Pinpoint the cell where the given text exists, returning its [x, y] midpoint coordinate. 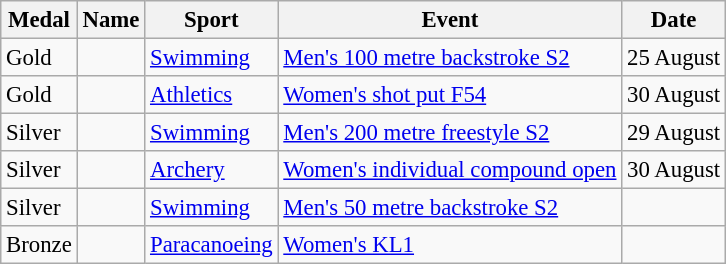
Date [674, 20]
Archery [212, 170]
Bronze [39, 245]
Event [450, 20]
Men's 50 metre backstroke S2 [450, 208]
Name [111, 20]
Women's KL1 [450, 245]
29 August [674, 133]
25 August [674, 58]
Paracanoeing [212, 245]
Women's shot put F54 [450, 95]
Women's individual compound open [450, 170]
Men's 100 metre backstroke S2 [450, 58]
Medal [39, 20]
Men's 200 metre freestyle S2 [450, 133]
Sport [212, 20]
Athletics [212, 95]
